Return the [X, Y] coordinate for the center point of the cell that contains the specified text.  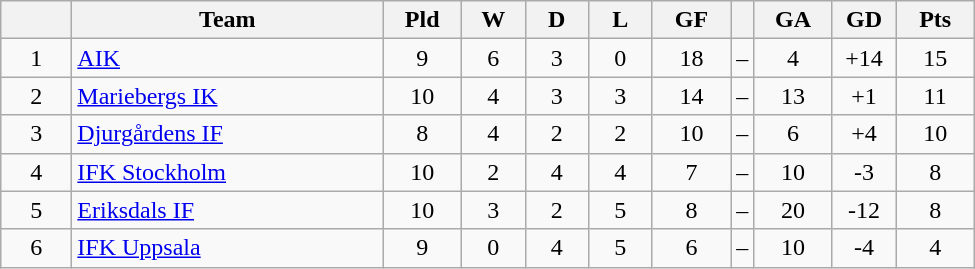
IFK Uppsala [228, 248]
AIK [228, 58]
Pld [422, 20]
GF [692, 20]
W [493, 20]
11 [936, 96]
-3 [864, 172]
IFK Stockholm [228, 172]
15 [936, 58]
L [621, 20]
14 [692, 96]
Pts [936, 20]
+1 [864, 96]
GD [864, 20]
+4 [864, 134]
Mariebergs IK [228, 96]
-4 [864, 248]
20 [794, 210]
1 [36, 58]
+14 [864, 58]
7 [692, 172]
Team [228, 20]
GA [794, 20]
Djurgårdens IF [228, 134]
13 [794, 96]
D [557, 20]
Eriksdals IF [228, 210]
-12 [864, 210]
18 [692, 58]
